Determine the (x, y) coordinate at the center of the cell enclosing the given text.  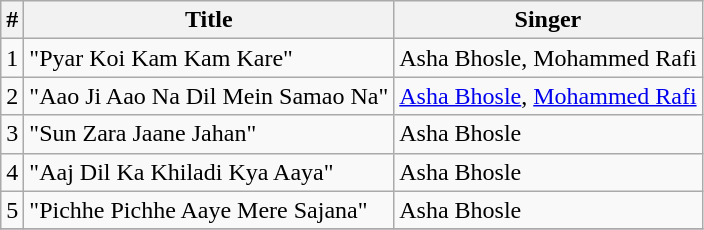
4 (12, 172)
"Aao Ji Aao Na Dil Mein Samao Na" (209, 96)
Title (209, 20)
5 (12, 210)
"Aaj Dil Ka Khiladi Kya Aaya" (209, 172)
"Pichhe Pichhe Aaye Mere Sajana" (209, 210)
2 (12, 96)
"Pyar Koi Kam Kam Kare" (209, 58)
"Sun Zara Jaane Jahan" (209, 134)
1 (12, 58)
Singer (548, 20)
# (12, 20)
3 (12, 134)
